From the cell containing the given text, extract its center point as (X, Y) coordinate. 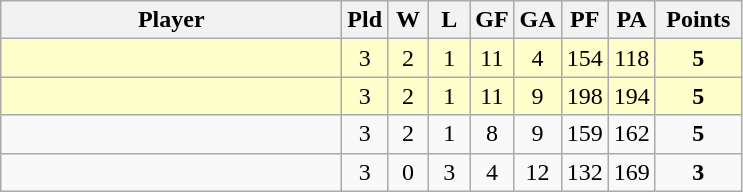
PA (632, 20)
118 (632, 58)
Points (698, 20)
0 (408, 172)
154 (584, 58)
132 (584, 172)
194 (632, 96)
198 (584, 96)
GF (492, 20)
L (450, 20)
PF (584, 20)
W (408, 20)
159 (584, 134)
Pld (365, 20)
GA (538, 20)
169 (632, 172)
Player (172, 20)
8 (492, 134)
162 (632, 134)
12 (538, 172)
